Identify which cell holds the provided text, then report its (x, y) central coordinate. 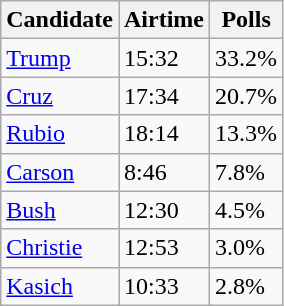
13.3% (246, 134)
18:14 (164, 134)
20.7% (246, 96)
Rubio (60, 134)
17:34 (164, 96)
Trump (60, 58)
12:30 (164, 210)
Polls (246, 20)
3.0% (246, 248)
Airtime (164, 20)
7.8% (246, 172)
10:33 (164, 286)
Carson (60, 172)
Christie (60, 248)
8:46 (164, 172)
2.8% (246, 286)
Cruz (60, 96)
15:32 (164, 58)
12:53 (164, 248)
Candidate (60, 20)
4.5% (246, 210)
33.2% (246, 58)
Bush (60, 210)
Kasich (60, 286)
